Find where the given text appears and provide that cell's center as [x, y] coordinate. 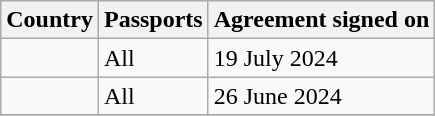
26 June 2024 [322, 96]
Country [50, 20]
19 July 2024 [322, 58]
Agreement signed on [322, 20]
Passports [153, 20]
